Identify which cell holds the provided text, then report its [x, y] central coordinate. 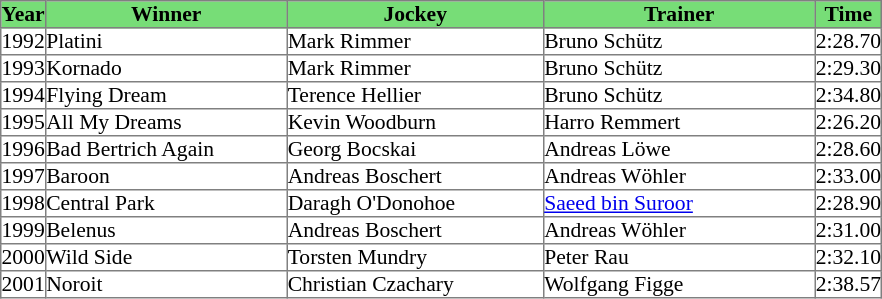
Trainer [679, 14]
Central Park [166, 204]
Flying Dream [166, 96]
1995 [24, 122]
1996 [24, 150]
Daragh O'Donohoe [415, 204]
2:31.00 [848, 230]
1992 [24, 42]
1993 [24, 68]
Kornado [166, 68]
Saeed bin Suroor [679, 204]
2000 [24, 258]
Terence Hellier [415, 96]
2:29.30 [848, 68]
Platini [166, 42]
Wild Side [166, 258]
Harro Remmert [679, 122]
Kevin Woodburn [415, 122]
Noroit [166, 284]
Bad Bertrich Again [166, 150]
2001 [24, 284]
1994 [24, 96]
Peter Rau [679, 258]
Andreas Löwe [679, 150]
1999 [24, 230]
Jockey [415, 14]
Christian Czachary [415, 284]
2:26.20 [848, 122]
Belenus [166, 230]
2:33.00 [848, 176]
1997 [24, 176]
Baroon [166, 176]
Georg Bocskai [415, 150]
2:28.60 [848, 150]
2:38.57 [848, 284]
Torsten Mundry [415, 258]
2:28.90 [848, 204]
All My Dreams [166, 122]
1998 [24, 204]
Time [848, 14]
Year [24, 14]
2:28.70 [848, 42]
2:32.10 [848, 258]
Wolfgang Figge [679, 284]
Winner [166, 14]
2:34.80 [848, 96]
